Find where the given text appears and provide that cell's center as [X, Y] coordinate. 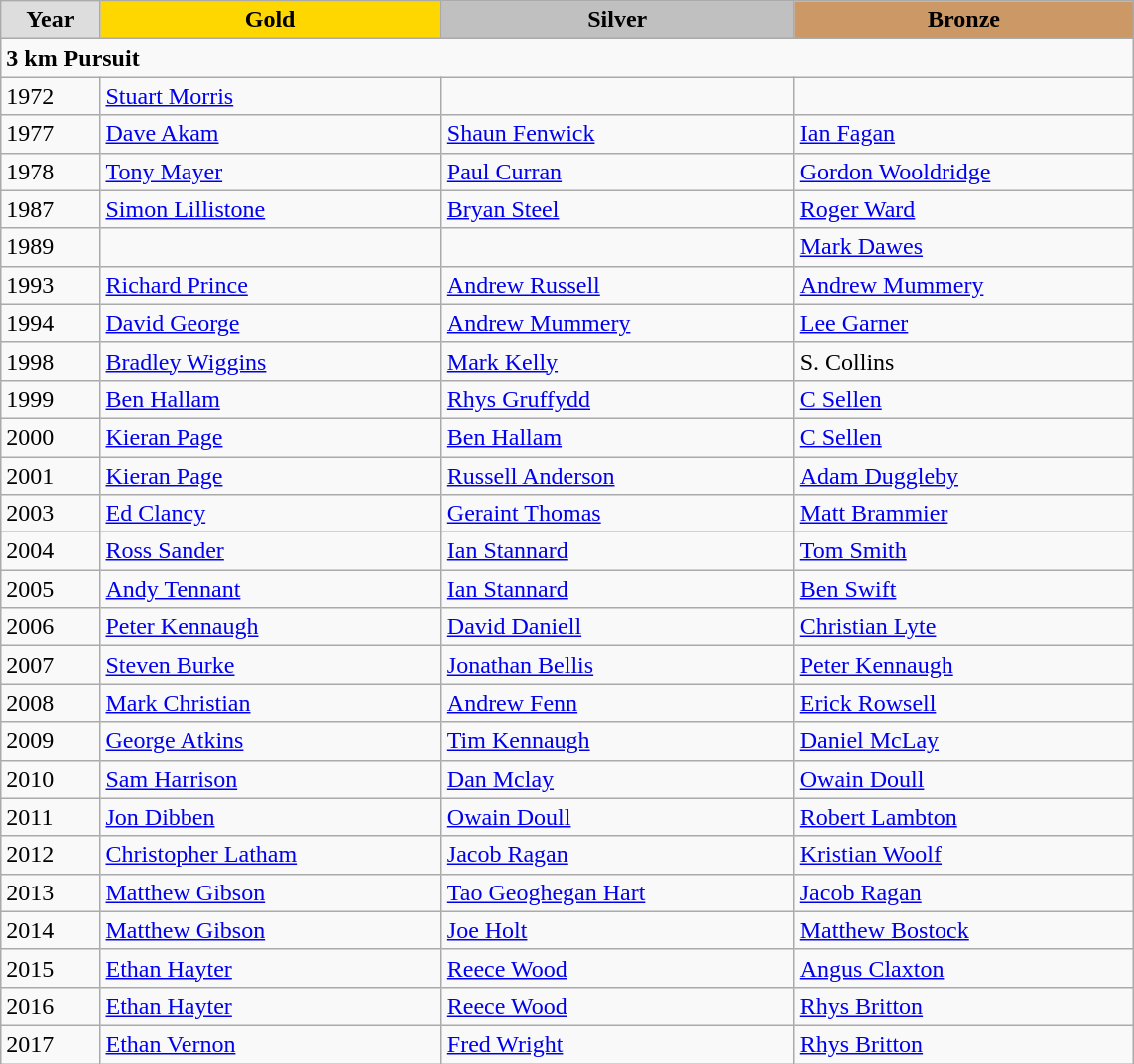
Andrew Russell [617, 285]
Tao Geoghegan Hart [617, 892]
David George [270, 323]
2008 [50, 703]
Roger Ward [963, 209]
1989 [50, 247]
Silver [617, 20]
1978 [50, 172]
Paul Curran [617, 172]
Dan Mclay [617, 779]
2010 [50, 779]
Year [50, 20]
Ian Fagan [963, 134]
2005 [50, 589]
Lee Garner [963, 323]
Russell Anderson [617, 476]
2017 [50, 1044]
2003 [50, 514]
Bradley Wiggins [270, 361]
Fred Wright [617, 1044]
Ethan Vernon [270, 1044]
2000 [50, 437]
Bryan Steel [617, 209]
Andy Tennant [270, 589]
Angus Claxton [963, 968]
Andrew Fenn [617, 703]
Mark Christian [270, 703]
Richard Prince [270, 285]
Tim Kennaugh [617, 741]
Jon Dibben [270, 817]
S. Collins [963, 361]
3 km Pursuit [567, 58]
1972 [50, 96]
2011 [50, 817]
Tony Mayer [270, 172]
Gordon Wooldridge [963, 172]
2013 [50, 892]
Daniel McLay [963, 741]
2016 [50, 1006]
Stuart Morris [270, 96]
Ed Clancy [270, 514]
Simon Lillistone [270, 209]
2007 [50, 665]
Dave Akam [270, 134]
Jonathan Bellis [617, 665]
Christian Lyte [963, 627]
Bronze [963, 20]
Mark Dawes [963, 247]
Ben Swift [963, 589]
Matt Brammier [963, 514]
1993 [50, 285]
Christopher Latham [270, 855]
Robert Lambton [963, 817]
Erick Rowsell [963, 703]
Ross Sander [270, 551]
Geraint Thomas [617, 514]
Shaun Fenwick [617, 134]
Rhys Gruffydd [617, 399]
Tom Smith [963, 551]
Kristian Woolf [963, 855]
2012 [50, 855]
1987 [50, 209]
1999 [50, 399]
1994 [50, 323]
Adam Duggleby [963, 476]
2006 [50, 627]
George Atkins [270, 741]
Mark Kelly [617, 361]
2001 [50, 476]
2004 [50, 551]
Gold [270, 20]
1998 [50, 361]
Matthew Bostock [963, 930]
David Daniell [617, 627]
Joe Holt [617, 930]
Steven Burke [270, 665]
2014 [50, 930]
2009 [50, 741]
2015 [50, 968]
1977 [50, 134]
Sam Harrison [270, 779]
